Pinpoint the cell where the given text exists, returning its (X, Y) midpoint coordinate. 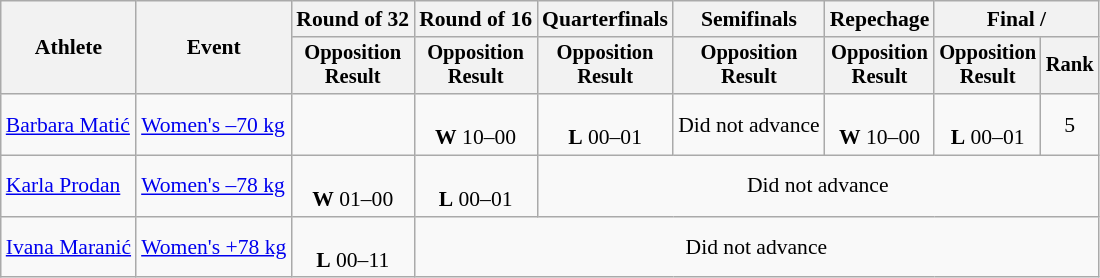
Repechage (880, 19)
Round of 32 (352, 19)
Quarterfinals (605, 19)
Round of 16 (476, 19)
5 (1070, 124)
Barbara Matić (68, 124)
Women's +78 kg (214, 248)
Final / (1016, 19)
Athlete (68, 48)
Women's –70 kg (214, 124)
Event (214, 48)
Karla Prodan (68, 186)
Rank (1070, 66)
Women's –78 kg (214, 186)
L 00–11 (352, 248)
Ivana Maranić (68, 248)
W 01–00 (352, 186)
Semifinals (749, 19)
